Search for the cell housing the specified text and yield its (x, y) center coordinate. 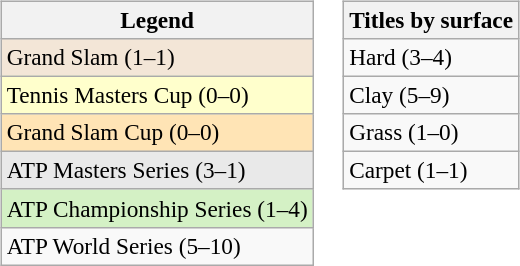
Hard (3–4) (432, 57)
Tennis Masters Cup (0–0) (157, 95)
Legend (157, 20)
ATP World Series (5–10) (157, 246)
Carpet (1–1) (432, 171)
Grass (1–0) (432, 133)
ATP Masters Series (3–1) (157, 171)
Grand Slam Cup (0–0) (157, 133)
ATP Championship Series (1–4) (157, 208)
Clay (5–9) (432, 95)
Grand Slam (1–1) (157, 57)
Titles by surface (432, 20)
